Output the [X, Y] coordinate of the center of the cell containing the given text.  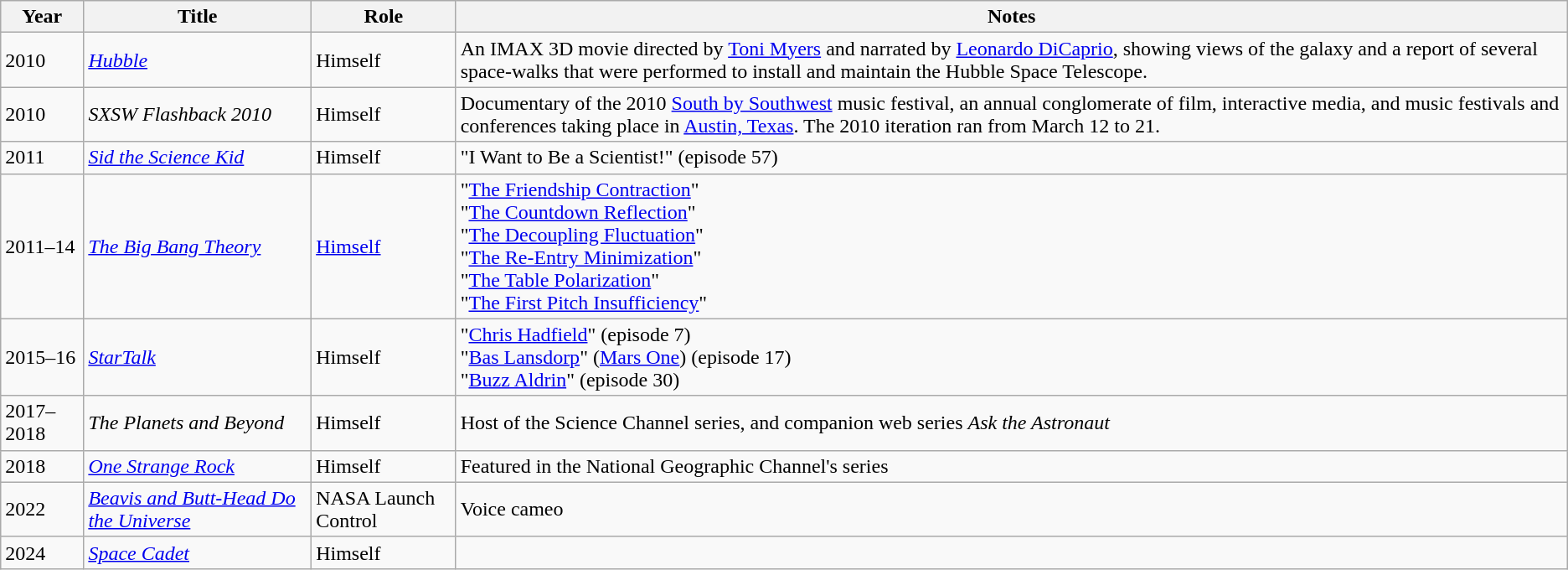
Space Cadet [198, 552]
Sid the Science Kid [198, 158]
Hubble [198, 60]
2018 [42, 466]
NASA Launch Control [384, 510]
One Strange Rock [198, 466]
Role [384, 17]
2011 [42, 158]
2011–14 [42, 246]
Notes [1012, 17]
"I Want to Be a Scientist!" (episode 57) [1012, 158]
Voice cameo [1012, 510]
StarTalk [198, 357]
Title [198, 17]
"Chris Hadfield" (episode 7)"Bas Lansdorp" (Mars One) (episode 17)"Buzz Aldrin" (episode 30) [1012, 357]
Host of the Science Channel series, and companion web series Ask the Astronaut [1012, 422]
2022 [42, 510]
Featured in the National Geographic Channel's series [1012, 466]
2015–16 [42, 357]
2017–2018 [42, 422]
2024 [42, 552]
Beavis and Butt-Head Do the Universe [198, 510]
Year [42, 17]
The Big Bang Theory [198, 246]
SXSW Flashback 2010 [198, 114]
The Planets and Beyond [198, 422]
